Provide the [X, Y] coordinate of the cell's center where the given text is located.  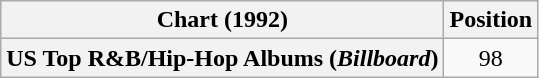
Chart (1992) [222, 20]
US Top R&B/Hip-Hop Albums (Billboard) [222, 58]
Position [491, 20]
98 [491, 58]
